Capture the cell that displays the provided text and extract its [X, Y] central coordinate. 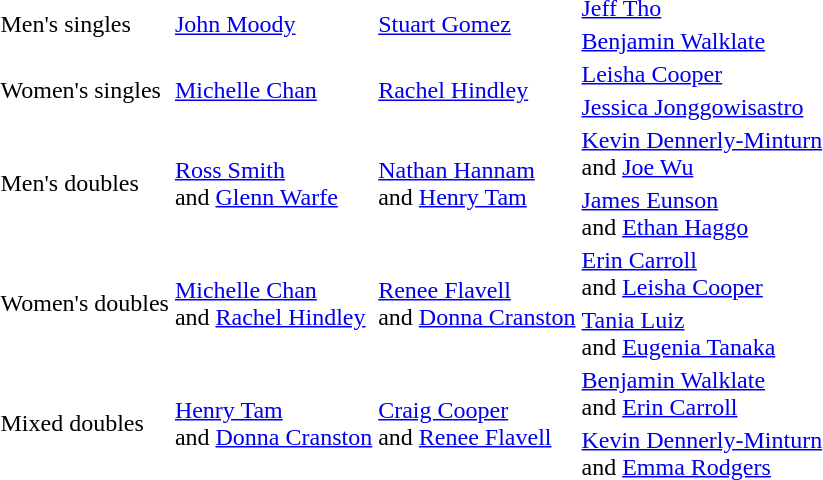
Michelle Chanand Rachel Hindley [273, 304]
Renee Flavelland Donna Cranston [477, 304]
Rachel Hindley [477, 90]
Nathan Hannamand Henry Tam [477, 184]
Ross Smithand Glenn Warfe [273, 184]
Michelle Chan [273, 90]
